Pinpoint the cell where the given text exists, returning its (X, Y) midpoint coordinate. 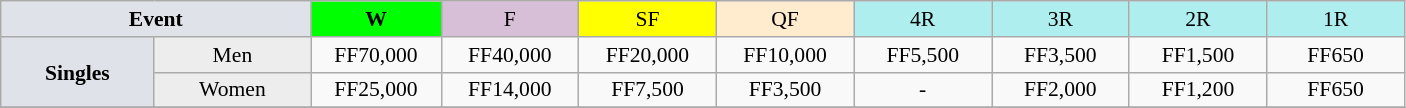
- (923, 90)
QF (785, 19)
Event (156, 19)
3R (1061, 19)
FF7,500 (648, 90)
Women (232, 90)
Singles (78, 72)
FF40,000 (510, 55)
W (376, 19)
Men (232, 55)
FF10,000 (785, 55)
FF25,000 (376, 90)
4R (923, 19)
FF1,500 (1198, 55)
FF5,500 (923, 55)
1R (1336, 19)
FF1,200 (1198, 90)
F (510, 19)
SF (648, 19)
2R (1198, 19)
FF70,000 (376, 55)
FF20,000 (648, 55)
FF2,000 (1061, 90)
FF14,000 (510, 90)
